Scan for the cell matching the given text and deliver its [x, y] coordinate at center. 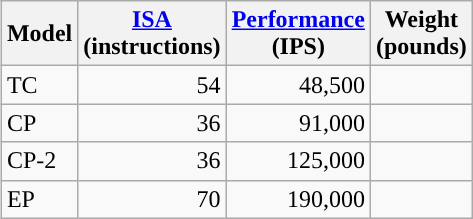
CP-2 [39, 161]
48,500 [298, 85]
ISA (instructions) [152, 34]
TC [39, 85]
91,000 [298, 123]
Model [39, 34]
Performance (IPS) [298, 34]
EP [39, 199]
54 [152, 85]
70 [152, 199]
190,000 [298, 199]
Weight (pounds) [421, 34]
CP [39, 123]
125,000 [298, 161]
